Provide the (x, y) coordinate of the cell's center where the given text is located.  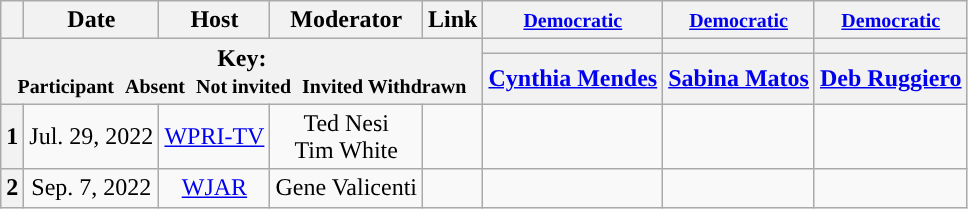
Date (92, 20)
Gene Valicenti (346, 188)
Sabina Matos (739, 78)
Link (453, 20)
Sep. 7, 2022 (92, 188)
Deb Ruggiero (890, 78)
WPRI-TV (214, 136)
Moderator (346, 20)
WJAR (214, 188)
Ted NesiTim White (346, 136)
1 (12, 136)
Host (214, 20)
2 (12, 188)
Cynthia Mendes (573, 78)
Key: Participant Absent Not invited Invited Withdrawn (242, 72)
Jul. 29, 2022 (92, 136)
